Identify which cell holds the provided text, then report its (x, y) central coordinate. 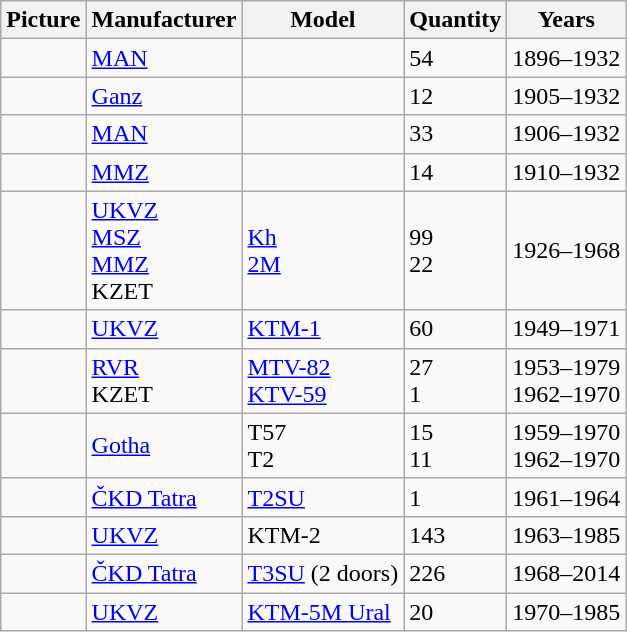
1959–19701962–1970 (566, 446)
T3SU (2 doors) (323, 573)
MTV-82KTV-59 (323, 380)
1910–1932 (566, 172)
T57T2 (323, 446)
RVR KZET (164, 380)
1949–1971 (566, 329)
12 (456, 96)
9922 (456, 250)
KTM-2 (323, 535)
1953–19791962–1970 (566, 380)
1963–1985 (566, 535)
1961–1964 (566, 497)
T2SU (323, 497)
54 (456, 58)
60 (456, 329)
1968–2014 (566, 573)
20 (456, 611)
Ganz (164, 96)
1906–1932 (566, 134)
1905–1932 (566, 96)
Manufacturer (164, 20)
Picture (44, 20)
1511 (456, 446)
Years (566, 20)
UKVZ MSZ MMZ KZET (164, 250)
143 (456, 535)
KTM-5M Ural (323, 611)
271 (456, 380)
Kh2M (323, 250)
1926–1968 (566, 250)
14 (456, 172)
1896–1932 (566, 58)
1970–1985 (566, 611)
Model (323, 20)
Gotha (164, 446)
Quantity (456, 20)
KTM-1 (323, 329)
MMZ (164, 172)
226 (456, 573)
1 (456, 497)
33 (456, 134)
